Detect which cell encompasses the target text, then output its [x, y] center coordinate. 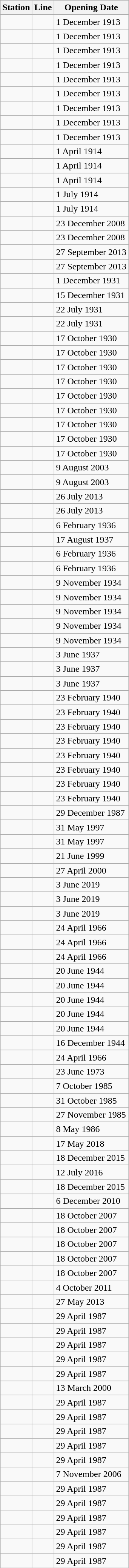
Line [43, 8]
27 April 2000 [91, 870]
Station [16, 8]
6 December 2010 [91, 1201]
17 May 2018 [91, 1144]
31 October 1985 [91, 1101]
27 May 2013 [91, 1302]
12 July 2016 [91, 1172]
4 October 2011 [91, 1287]
8 May 1986 [91, 1129]
13 March 2000 [91, 1388]
27 November 1985 [91, 1115]
29 December 1987 [91, 813]
Opening Date [91, 8]
23 June 1973 [91, 1072]
7 October 1985 [91, 1086]
7 November 2006 [91, 1474]
15 December 1931 [91, 295]
21 June 1999 [91, 856]
1 December 1931 [91, 281]
17 August 1937 [91, 540]
16 December 1944 [91, 1043]
